Identify which cell holds the provided text, then report its (x, y) central coordinate. 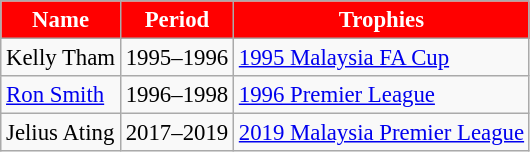
1995–1996 (176, 58)
Period (176, 20)
1996–1998 (176, 95)
Ron Smith (61, 95)
1995 Malaysia FA Cup (382, 58)
Name (61, 20)
Trophies (382, 20)
2017–2019 (176, 133)
2019 Malaysia Premier League (382, 133)
Jelius Ating (61, 133)
Kelly Tham (61, 58)
1996 Premier League (382, 95)
